Detect which cell encompasses the target text, then output its (X, Y) center coordinate. 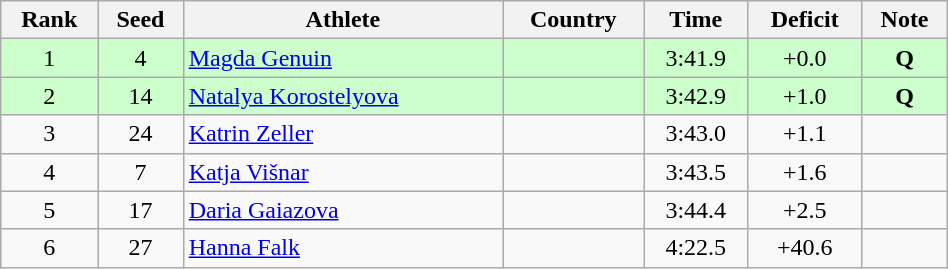
+1.1 (805, 134)
Hanna Falk (342, 248)
+2.5 (805, 210)
3:43.0 (696, 134)
Katja Višnar (342, 172)
Daria Gaiazova (342, 210)
Seed (140, 20)
3 (50, 134)
7 (140, 172)
Rank (50, 20)
+40.6 (805, 248)
1 (50, 58)
4:22.5 (696, 248)
Note (904, 20)
Natalya Korostelyova (342, 96)
Time (696, 20)
3:44.4 (696, 210)
17 (140, 210)
Country (574, 20)
Athlete (342, 20)
24 (140, 134)
Magda Genuin (342, 58)
+0.0 (805, 58)
5 (50, 210)
+1.0 (805, 96)
Deficit (805, 20)
27 (140, 248)
6 (50, 248)
Katrin Zeller (342, 134)
2 (50, 96)
3:41.9 (696, 58)
3:43.5 (696, 172)
+1.6 (805, 172)
14 (140, 96)
3:42.9 (696, 96)
